Detect which cell encompasses the target text, then output its [x, y] center coordinate. 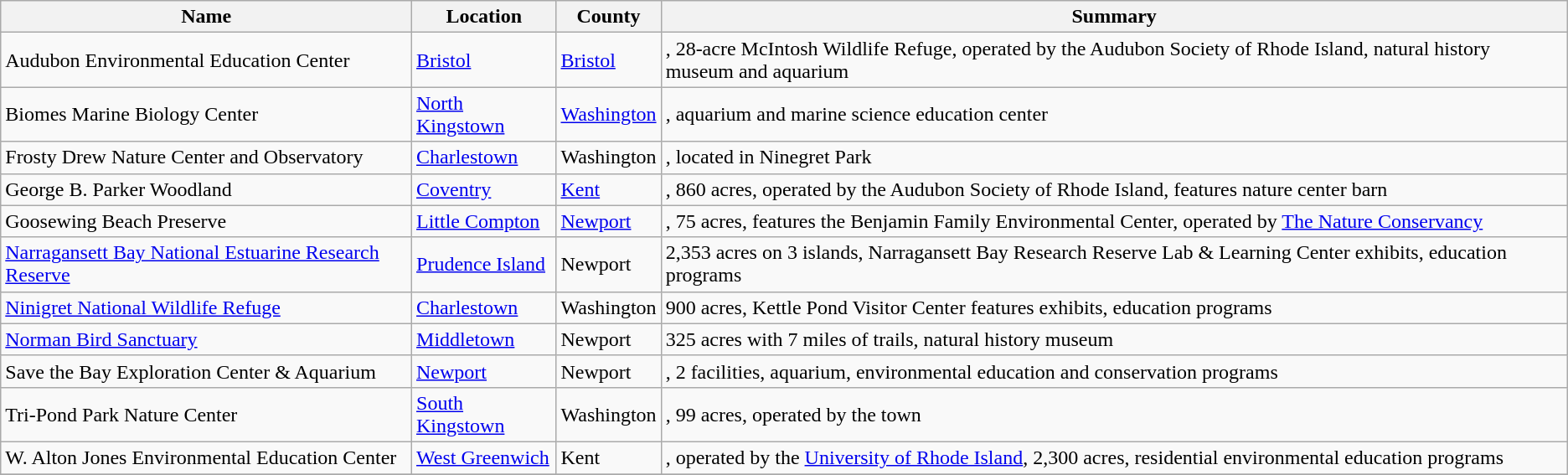
325 acres with 7 miles of trails, natural history museum [1114, 339]
2,353 acres on 3 islands, Narragansett Bay Research Reserve Lab & Learning Center exhibits, education programs [1114, 265]
Goosewing Beach Preserve [206, 221]
West Greenwich [484, 457]
Save the Bay Exploration Center & Aquarium [206, 371]
, located in Ninegret Park [1114, 157]
, 75 acres, features the Benjamin Family Environmental Center, operated by The Nature Conservancy [1114, 221]
South Kingstown [484, 414]
Audubon Environmental Education Center [206, 60]
Little Compton [484, 221]
, 28-acre McIntosh Wildlife Refuge, operated by the Audubon Society of Rhode Island, natural history museum and aquarium [1114, 60]
, aquarium and marine science education center [1114, 114]
North Kingstown [484, 114]
, 2 facilities, aquarium, environmental education and conservation programs [1114, 371]
George B. Parker Woodland [206, 189]
County [608, 17]
Biomes Marine Biology Center [206, 114]
900 acres, Kettle Pond Visitor Center features exhibits, education programs [1114, 307]
Name [206, 17]
Narragansett Bay National Estuarine Research Reserve [206, 265]
Ninigret National Wildlife Refuge [206, 307]
Summary [1114, 17]
Norman Bird Sanctuary [206, 339]
, operated by the University of Rhode Island, 2,300 acres, residential environmental education programs [1114, 457]
Coventry [484, 189]
Prudence Island [484, 265]
Location [484, 17]
, 860 acres, operated by the Audubon Society of Rhode Island, features nature center barn [1114, 189]
, 99 acres, operated by the town [1114, 414]
Middletown [484, 339]
Frosty Drew Nature Center and Observatory [206, 157]
Tri-Pond Park Nature Center [206, 414]
W. Alton Jones Environmental Education Center [206, 457]
